From the cell containing the given text, extract its center point as [X, Y] coordinate. 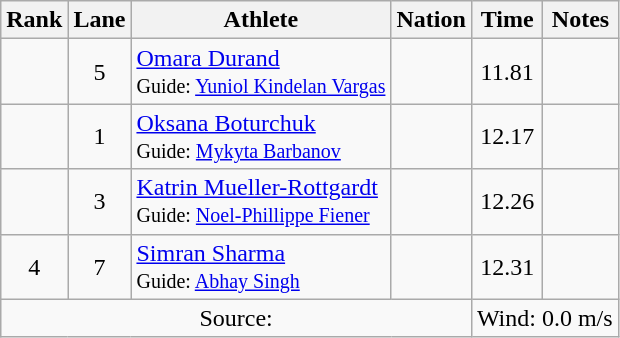
Oksana BoturchukGuide: Mykyta Barbanov [261, 136]
11.81 [507, 72]
4 [34, 266]
12.26 [507, 202]
12.17 [507, 136]
7 [100, 266]
3 [100, 202]
Athlete [261, 20]
Nation [431, 20]
Wind: 0.0 m/s [544, 318]
5 [100, 72]
1 [100, 136]
12.31 [507, 266]
Rank [34, 20]
Simran SharmaGuide: Abhay Singh [261, 266]
Source: [236, 318]
Omara DurandGuide: Yuniol Kindelan Vargas [261, 72]
Lane [100, 20]
Time [507, 20]
Notes [580, 20]
Katrin Mueller-RottgardtGuide: Noel-Phillippe Fiener [261, 202]
